Provide the (X, Y) coordinate of the cell's center where the given text is located.  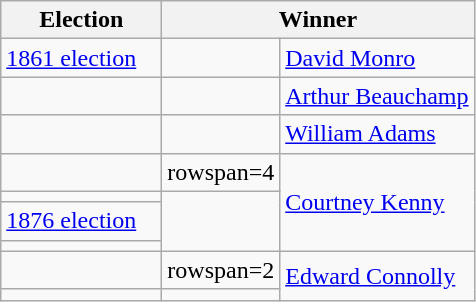
rowspan=2 (221, 270)
rowspan=4 (221, 172)
Election (82, 20)
Arthur Beauchamp (377, 96)
David Monro (377, 58)
Edward Connolly (377, 276)
1861 election (82, 58)
William Adams (377, 134)
Winner (318, 20)
Courtney Kenny (377, 202)
1876 election (82, 221)
